Detect which cell encompasses the target text, then output its [X, Y] center coordinate. 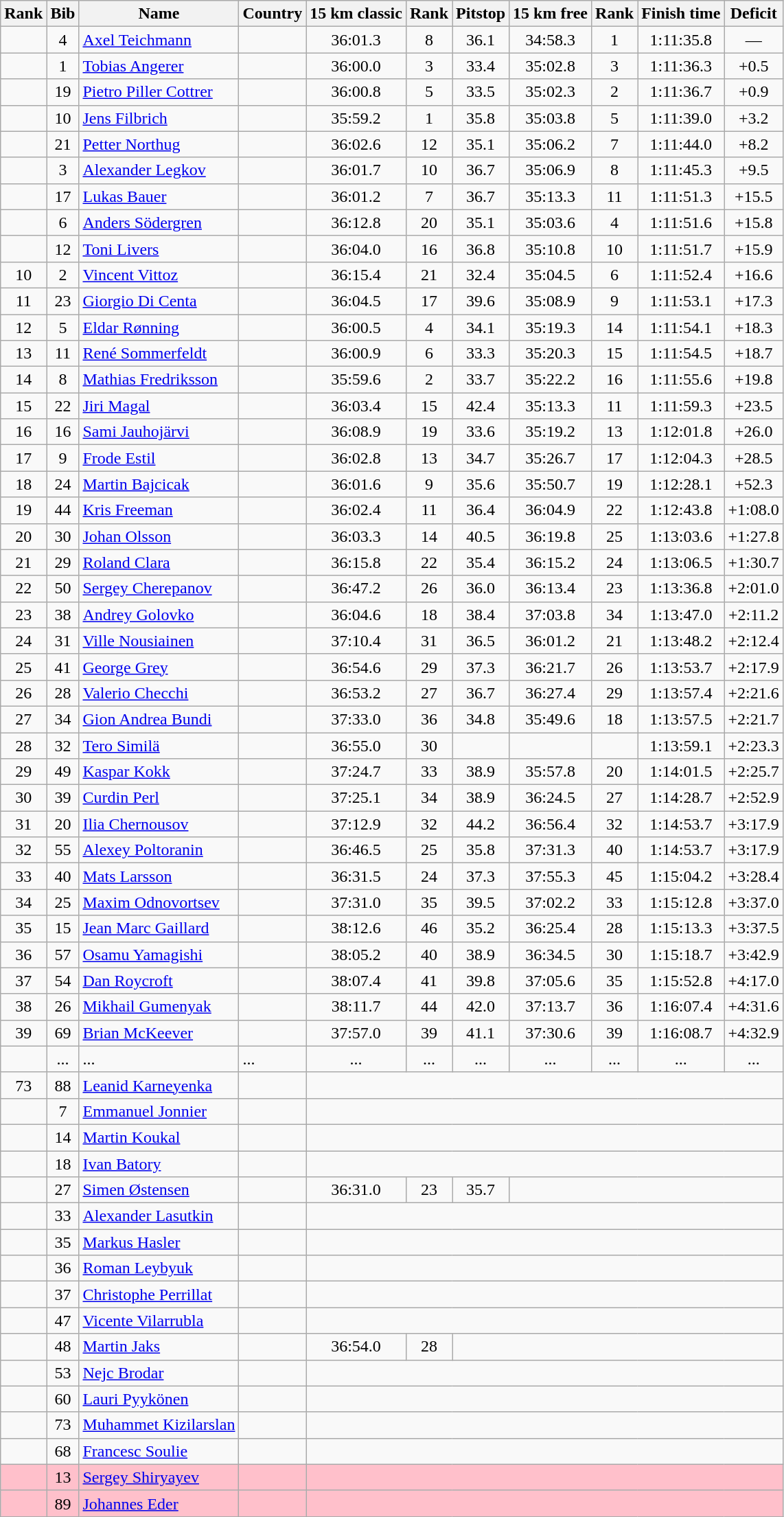
37:10.4 [356, 641]
35:03.8 [551, 118]
Kaspar Kokk [159, 772]
35:19.2 [551, 432]
36:13.4 [551, 589]
Bib [63, 14]
36.5 [481, 641]
36:01.7 [356, 170]
35:04.5 [551, 275]
37:57.0 [356, 1033]
33.4 [481, 66]
Martin Koukal [159, 1137]
38:12.6 [356, 928]
+4:32.9 [754, 1033]
36:04.5 [356, 301]
37:13.7 [551, 1007]
54 [63, 981]
+19.8 [754, 380]
35:20.3 [551, 354]
1:12:28.1 [681, 484]
35:02.8 [551, 66]
1:13:57.4 [681, 693]
37:03.8 [551, 615]
1:11:54.5 [681, 354]
36:55.0 [356, 745]
1:16:08.7 [681, 1033]
1:11:59.3 [681, 406]
Lukas Bauer [159, 196]
36:54.6 [356, 667]
38:11.7 [356, 1007]
35:22.2 [551, 380]
48 [63, 1347]
35.6 [481, 484]
+0.9 [754, 92]
Sergey Cherepanov [159, 589]
33.7 [481, 380]
Roman Leybyuk [159, 1268]
+1:27.8 [754, 536]
33.6 [481, 432]
Tero Similä [159, 745]
Axel Teichmann [159, 40]
+2:17.9 [754, 667]
Christophe Perrillat [159, 1294]
1:11:35.8 [681, 40]
+17.3 [754, 301]
35:10.8 [551, 249]
36.1 [481, 40]
36:04.0 [356, 249]
35:08.9 [551, 301]
+2:21.6 [754, 693]
1:11:54.1 [681, 328]
+52.3 [754, 484]
88 [63, 1085]
1:13:03.6 [681, 536]
37:33.0 [356, 719]
36:03.4 [356, 406]
1:11:51.7 [681, 249]
Eldar Rønning [159, 328]
+8.2 [754, 144]
36:56.4 [551, 824]
40.5 [481, 536]
Sami Jauhojärvi [159, 432]
1:12:01.8 [681, 432]
35:59.6 [356, 380]
Muhammet Kizilarslan [159, 1425]
+16.6 [754, 275]
George Grey [159, 667]
68 [63, 1451]
36:00.9 [356, 354]
Name [159, 14]
+18.7 [754, 354]
Kris Freeman [159, 510]
1:13:06.5 [681, 562]
1:11:51.6 [681, 223]
38:07.4 [356, 981]
+15.5 [754, 196]
47 [63, 1321]
37:25.1 [356, 798]
+4:17.0 [754, 981]
1:13:47.0 [681, 615]
Simen Østensen [159, 1190]
36:02.8 [356, 458]
Vincent Vittoz [159, 275]
Vicente Vilarrubla [159, 1321]
1:11:45.3 [681, 170]
37:05.6 [551, 981]
36.4 [481, 510]
36:54.0 [356, 1347]
34.7 [481, 458]
+26.0 [754, 432]
36:01.3 [356, 40]
35.7 [481, 1190]
Pitstop [481, 14]
Martin Bajcicak [159, 484]
36:27.4 [551, 693]
37:31.3 [551, 850]
Roland Clara [159, 562]
38.4 [481, 615]
37:12.9 [356, 824]
Brian McKeever [159, 1033]
+1:08.0 [754, 510]
36:53.2 [356, 693]
42.4 [481, 406]
Giorgio Di Centa [159, 301]
36:15.4 [356, 275]
Francesc Soulie [159, 1451]
Tobias Angerer [159, 66]
— [754, 40]
Johan Olsson [159, 536]
45 [615, 876]
+9.5 [754, 170]
1:11:53.1 [681, 301]
Johannes Eder [159, 1503]
Pietro Piller Cottrer [159, 92]
Ville Nousiainen [159, 641]
1:15:12.8 [681, 902]
35:06.2 [551, 144]
+0.5 [754, 66]
+2:21.7 [754, 719]
Curdin Perl [159, 798]
Dan Roycroft [159, 981]
39.5 [481, 902]
Mats Larsson [159, 876]
1:11:39.0 [681, 118]
36:47.2 [356, 589]
+18.3 [754, 328]
35:03.6 [551, 223]
+28.5 [754, 458]
15 km free [551, 14]
+23.5 [754, 406]
+2:01.0 [754, 589]
50 [63, 589]
Martin Jaks [159, 1347]
+2:52.9 [754, 798]
69 [63, 1033]
Deficit [754, 14]
+3:37.0 [754, 902]
1:13:36.8 [681, 589]
39.6 [481, 301]
36:15.8 [356, 562]
55 [63, 850]
35:19.3 [551, 328]
36.8 [481, 249]
89 [63, 1503]
Leanid Karneyenka [159, 1085]
35:26.7 [551, 458]
Lauri Pyykönen [159, 1399]
35:06.9 [551, 170]
Maxim Odnovortsev [159, 902]
Alexander Legkov [159, 170]
Sergey Shiryayev [159, 1477]
1:16:07.4 [681, 1007]
57 [63, 955]
+2:11.2 [754, 615]
36:21.7 [551, 667]
32.4 [481, 275]
60 [63, 1399]
36:34.5 [551, 955]
Jiri Magal [159, 406]
Anders Södergren [159, 223]
Ilia Chernousov [159, 824]
1:11:36.3 [681, 66]
Jean Marc Gaillard [159, 928]
35.4 [481, 562]
+3:28.4 [754, 876]
36:04.6 [356, 615]
35:57.8 [551, 772]
1:15:13.3 [681, 928]
1:14:01.5 [681, 772]
41.1 [481, 1033]
1:14:28.7 [681, 798]
+15.9 [754, 249]
+3:42.9 [754, 955]
+15.8 [754, 223]
1:12:04.3 [681, 458]
Mathias Fredriksson [159, 380]
33.5 [481, 92]
Osamu Yamagishi [159, 955]
+2:25.7 [754, 772]
1:13:53.7 [681, 667]
+2:23.3 [754, 745]
Nejc Brodar [159, 1373]
35.2 [481, 928]
+1:30.7 [754, 562]
36:01.6 [356, 484]
36:19.8 [551, 536]
1:12:43.8 [681, 510]
37:31.0 [356, 902]
1:15:52.8 [681, 981]
1:13:57.5 [681, 719]
Toni Livers [159, 249]
1:11:44.0 [681, 144]
Emmanuel Jonnier [159, 1111]
Gion Andrea Bundi [159, 719]
+4:31.6 [754, 1007]
36:46.5 [356, 850]
Markus Hasler [159, 1242]
Alexander Lasutkin [159, 1216]
36:00.5 [356, 328]
36:08.9 [356, 432]
36:31.0 [356, 1190]
36:03.3 [356, 536]
36:31.5 [356, 876]
Mikhail Gumenyak [159, 1007]
1:11:52.4 [681, 275]
+2:12.4 [754, 641]
35:49.6 [551, 719]
35:59.2 [356, 118]
34:58.3 [551, 40]
Petter Northug [159, 144]
36.0 [481, 589]
36:02.4 [356, 510]
+3:37.5 [754, 928]
36:25.4 [551, 928]
36:15.2 [551, 562]
53 [63, 1373]
35:02.3 [551, 92]
34.8 [481, 719]
1:11:51.3 [681, 196]
37:55.3 [551, 876]
1:15:04.2 [681, 876]
1:11:55.6 [681, 380]
1:11:36.7 [681, 92]
+3.2 [754, 118]
33.3 [481, 354]
42.0 [481, 1007]
Ivan Batory [159, 1164]
37:24.7 [356, 772]
49 [63, 772]
Andrey Golovko [159, 615]
36:02.6 [356, 144]
Valerio Checchi [159, 693]
36:24.5 [551, 798]
44.2 [481, 824]
46 [428, 928]
Alexey Poltoranin [159, 850]
Jens Filbrich [159, 118]
34.1 [481, 328]
36:00.0 [356, 66]
1:13:48.2 [681, 641]
36:04.9 [551, 510]
36:00.8 [356, 92]
35:50.7 [551, 484]
39.8 [481, 981]
René Sommerfeldt [159, 354]
Country [273, 14]
Frode Estil [159, 458]
37:02.2 [551, 902]
36:12.8 [356, 223]
Finish time [681, 14]
38:05.2 [356, 955]
15 km classic [356, 14]
37:30.6 [551, 1033]
1:15:18.7 [681, 955]
1:13:59.1 [681, 745]
